Capture the cell that displays the provided text and extract its (x, y) central coordinate. 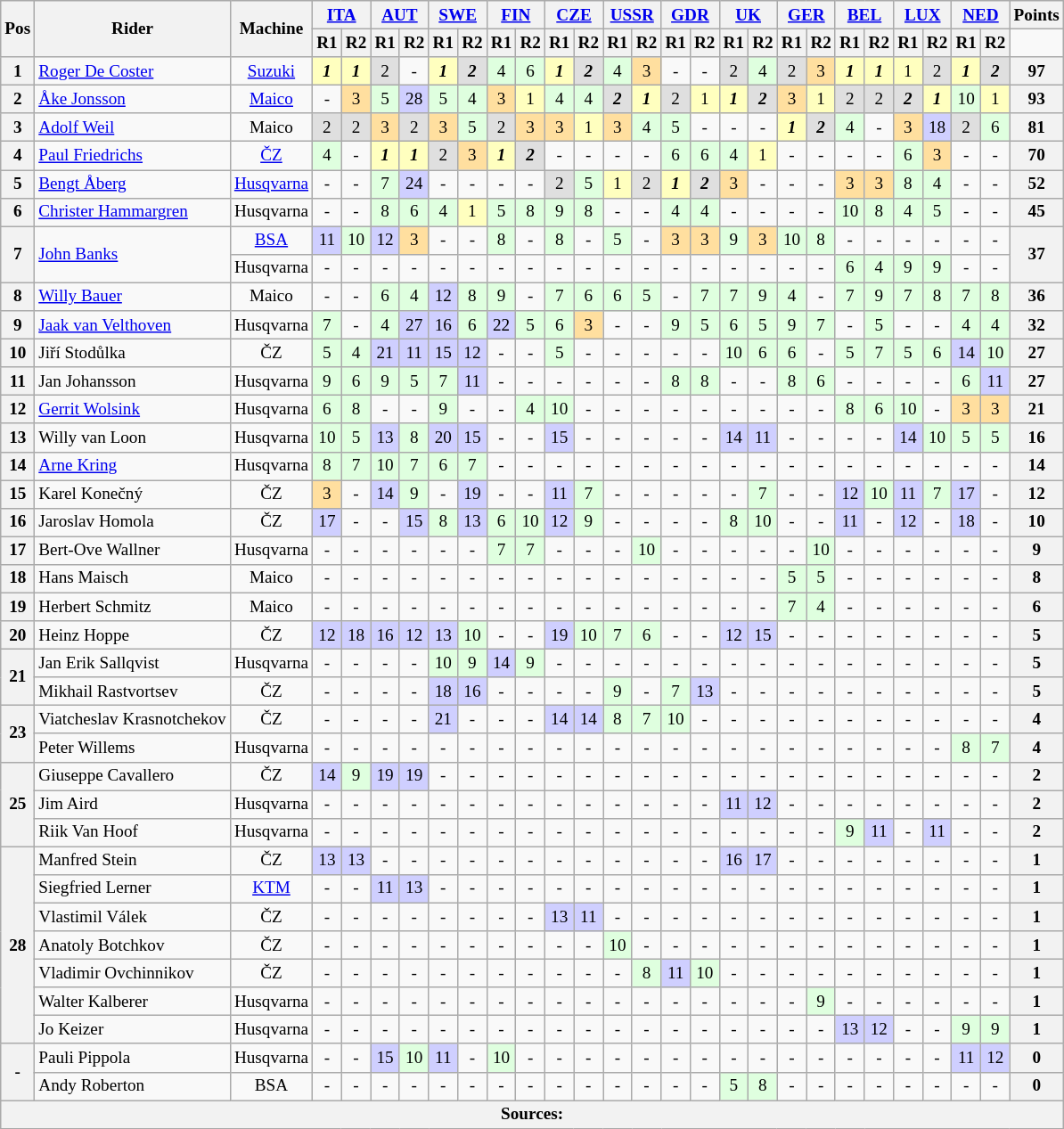
Riik Van Hoof (133, 832)
Adolf Weil (133, 127)
BEL (864, 15)
Jaroslav Homola (133, 522)
USSR (633, 15)
Giuseppe Cavallero (133, 776)
Manfred Stein (133, 861)
32 (1036, 325)
Walter Kalberer (133, 1002)
AUT (399, 15)
Mikhail Rastvortsev (133, 691)
Christer Hammargren (133, 212)
Rider (133, 29)
Roger De Coster (133, 71)
Pos (18, 29)
Machine (271, 29)
93 (1036, 99)
Vladimir Ovchinnikov (133, 973)
Andy Roberton (133, 1086)
SWE (458, 15)
45 (1036, 212)
CZE (574, 15)
Sources: (533, 1115)
Arne Kring (133, 466)
37 (1036, 255)
Anatoly Botchkov (133, 945)
Jiří Stodůlka (133, 353)
52 (1036, 184)
Suzuki (271, 71)
Herbert Schmitz (133, 607)
Points (1036, 15)
Åke Jonsson (133, 99)
GDR (690, 15)
Siegfried Lerner (133, 888)
Willy Bauer (133, 297)
Jim Aird (133, 804)
Heinz Hoppe (133, 635)
UK (749, 15)
Pauli Pippola (133, 1058)
John Banks (133, 255)
Jan Erik Sallqvist (133, 663)
NED (980, 15)
23 (18, 734)
70 (1036, 156)
Hans Maisch (133, 578)
24 (413, 184)
GER (806, 15)
Jo Keizer (133, 1030)
22 (501, 325)
Bert-Ove Wallner (133, 551)
Karel Konečný (133, 494)
Jaak van Velthoven (133, 325)
LUX (923, 15)
81 (1036, 127)
97 (1036, 71)
25 (18, 804)
Willy van Loon (133, 438)
36 (1036, 297)
Viatcheslav Krasnotchekov (133, 720)
ITA (342, 15)
Bengt Åberg (133, 184)
Peter Willems (133, 748)
Vlastimil Válek (133, 917)
Jan Johansson (133, 381)
Paul Friedrichs (133, 156)
Gerrit Wolsink (133, 410)
KTM (271, 888)
FIN (515, 15)
